Return the (x, y) coordinate for the center point of the cell that contains the specified text.  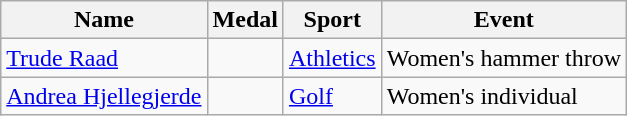
Andrea Hjellegjerde (104, 96)
Medal (245, 20)
Trude Raad (104, 58)
Event (504, 20)
Women's individual (504, 96)
Athletics (332, 58)
Golf (332, 96)
Women's hammer throw (504, 58)
Sport (332, 20)
Name (104, 20)
